Capture the cell that displays the provided text and extract its [X, Y] central coordinate. 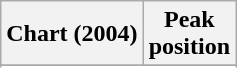
Chart (2004) [72, 34]
Peakposition [189, 34]
